Return the [X, Y] coordinate for the center point of the cell that contains the specified text.  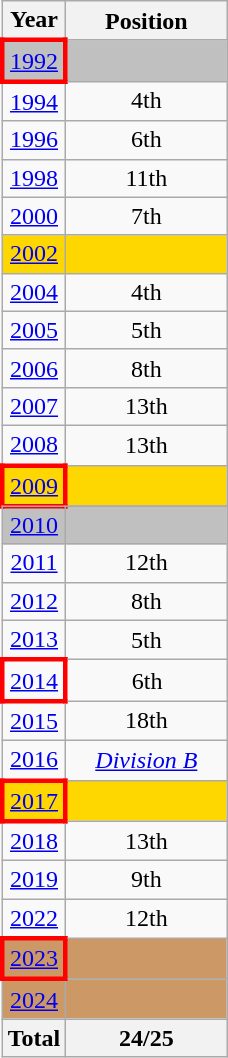
2011 [34, 563]
9th [146, 880]
2016 [34, 760]
2005 [34, 330]
1992 [34, 60]
2009 [34, 486]
2017 [34, 800]
Position [146, 21]
2010 [34, 525]
2012 [34, 601]
2000 [34, 216]
2004 [34, 292]
1996 [34, 140]
2015 [34, 721]
2008 [34, 445]
2014 [34, 680]
2022 [34, 919]
Year [34, 21]
Division B [146, 760]
2023 [34, 958]
2007 [34, 406]
2006 [34, 368]
2024 [34, 999]
18th [146, 721]
1994 [34, 101]
2002 [34, 254]
2013 [34, 640]
7th [146, 216]
2019 [34, 880]
2018 [34, 841]
11th [146, 178]
1998 [34, 178]
24/25 [146, 1038]
Total [34, 1038]
